Identify which cell holds the provided text, then report its (X, Y) central coordinate. 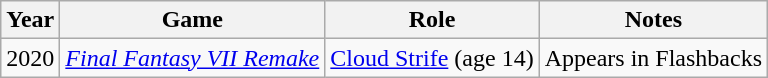
Year (30, 20)
Cloud Strife (age 14) (432, 58)
Game (192, 20)
Appears in Flashbacks (653, 58)
2020 (30, 58)
Notes (653, 20)
Role (432, 20)
Final Fantasy VII Remake (192, 58)
